Locate the cell with the specified text and output its [x, y] center coordinate. 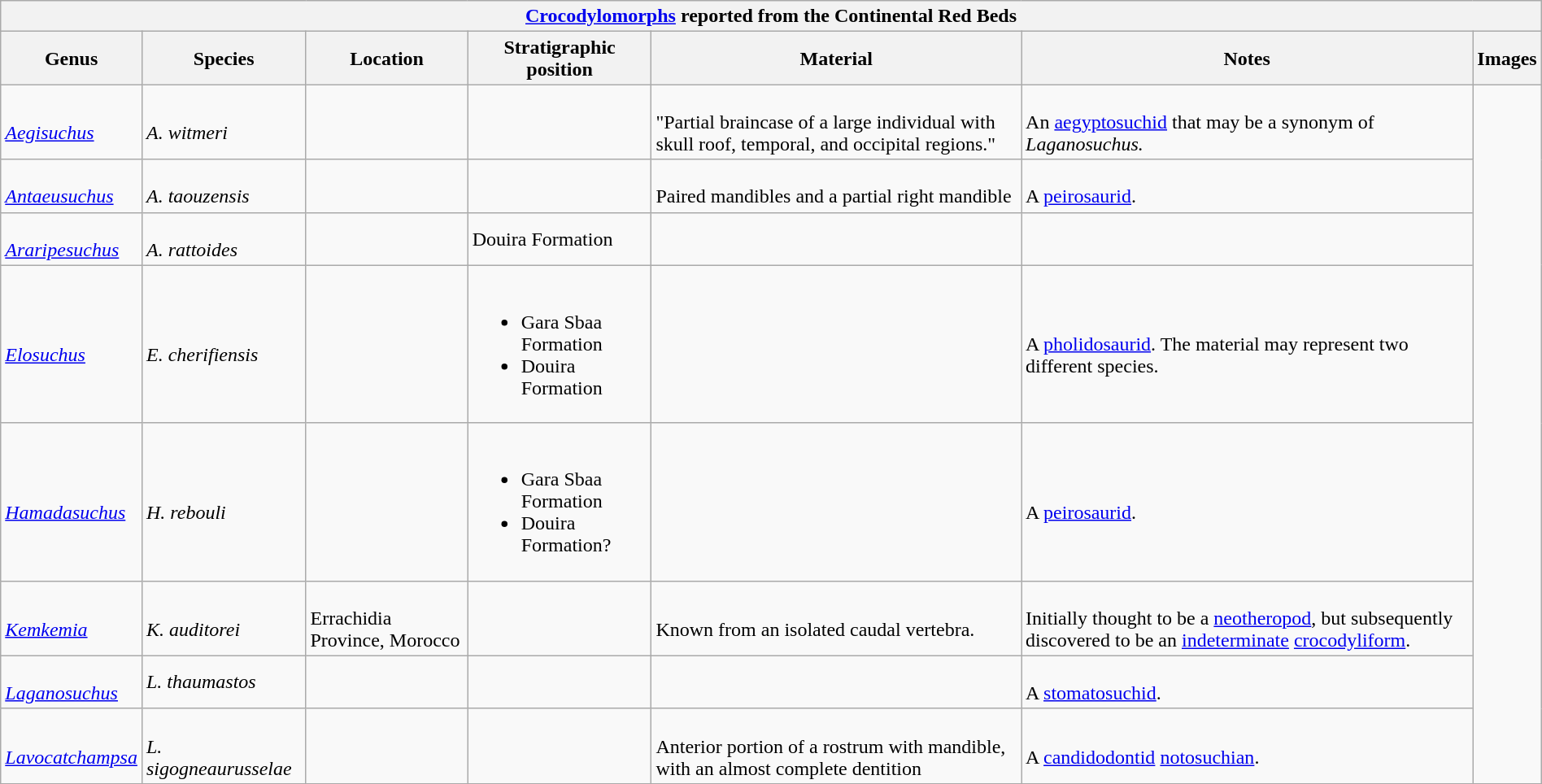
K. auditorei [223, 618]
A stomatosuchid. [1248, 682]
Species [223, 59]
Laganosuchus [72, 682]
Genus [72, 59]
"Partial braincase of a large individual with skull roof, temporal, and occipital regions." [836, 122]
Known from an isolated caudal vertebra. [836, 618]
A pholidosaurid. The material may represent two different species. [1248, 344]
Hamadasuchus [72, 502]
A. taouzensis [223, 185]
Kemkemia [72, 618]
Paired mandibles and a partial right mandible [836, 185]
A. witmeri [223, 122]
Images [1507, 59]
Notes [1248, 59]
Douira Formation [560, 239]
Stratigraphic position [560, 59]
Errachidia Province, Morocco [387, 618]
Antaeusuchus [72, 185]
Gara Sbaa FormationDouira Formation [560, 344]
E. cherifiensis [223, 344]
An aegyptosuchid that may be a synonym of Laganosuchus. [1248, 122]
A candidodontid notosuchian. [1248, 746]
Gara Sbaa FormationDouira Formation? [560, 502]
L. sigogneaurusselae [223, 746]
Anterior portion of a rostrum with mandible, with an almost complete dentition [836, 746]
Crocodylomorphs reported from the Continental Red Beds [771, 16]
Elosuchus [72, 344]
Aegisuchus [72, 122]
Araripesuchus [72, 239]
A. rattoides [223, 239]
Lavocatchampsa [72, 746]
Material [836, 59]
H. rebouli [223, 502]
Location [387, 59]
Initially thought to be a neotheropod, but subsequently discovered to be an indeterminate crocodyliform. [1248, 618]
L. thaumastos [223, 682]
